Identify which cell holds the provided text, then report its (x, y) central coordinate. 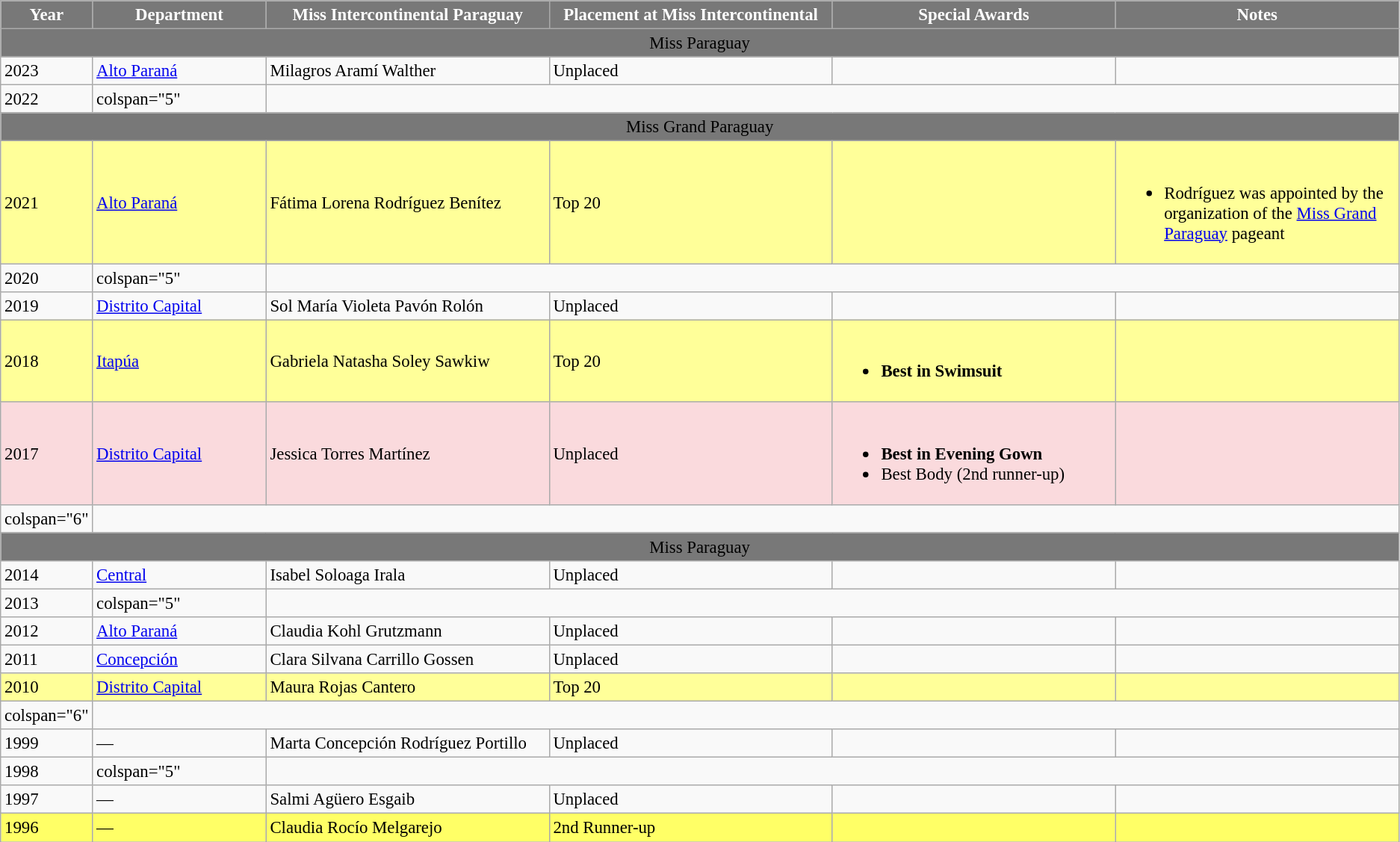
Department (179, 15)
2014 (46, 575)
Year (46, 15)
Maura Rojas Cantero (408, 687)
Marta Concepción Rodríguez Portillo (408, 743)
Claudia Rocío Melgarejo (408, 828)
Concepción (179, 660)
2022 (46, 99)
Isabel Soloaga Irala (408, 575)
Milagros Aramí Walther (408, 71)
Best in Swimsuit (974, 361)
Sol María Violeta Pavón Rolón (408, 306)
Gabriela Natasha Soley Sawkiw (408, 361)
Claudia Kohl Grutzmann (408, 631)
1996 (46, 828)
Rodríguez was appointed by the organization of the Miss Grand Paraguay pageant (1257, 202)
Notes (1257, 15)
Placement at Miss Intercontinental (690, 15)
2013 (46, 603)
2019 (46, 306)
2021 (46, 202)
Clara Silvana Carrillo Gossen (408, 660)
Jessica Torres Martínez (408, 453)
2023 (46, 71)
Salmi Agüero Esgaib (408, 800)
2018 (46, 361)
2012 (46, 631)
Central (179, 575)
2nd Runner-up (690, 828)
Miss Grand Paraguay (700, 127)
Miss Intercontinental Paraguay (408, 15)
1999 (46, 743)
2010 (46, 687)
Itapúa (179, 361)
1998 (46, 772)
2011 (46, 660)
Fátima Lorena Rodríguez Benítez (408, 202)
Special Awards (974, 15)
1997 (46, 800)
Best in Evening GownBest Body (2nd runner-up) (974, 453)
2020 (46, 278)
2017 (46, 453)
